Determine the [X, Y] coordinate at the center of the cell enclosing the given text.  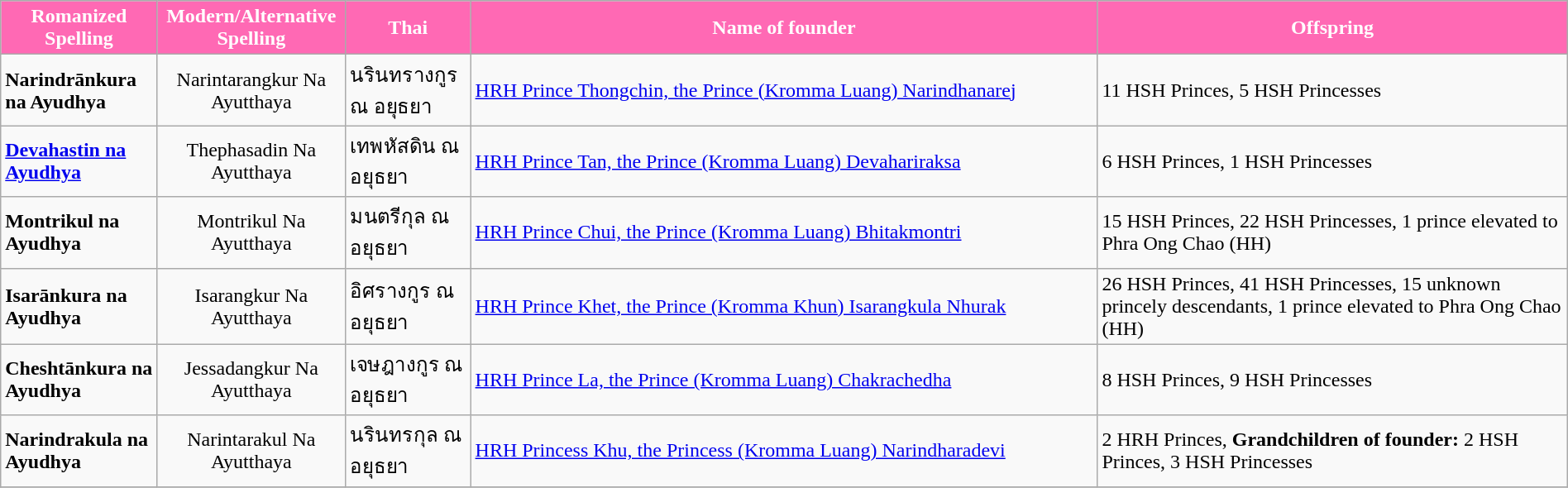
Name of founder [784, 28]
Narintarakul Na Ayutthaya [251, 451]
HRH Prince Chui, the Prince (Kromma Luang) Bhitakmontri [784, 232]
เจษฎางกูร ณ อยุธยา [409, 380]
Montrikul na Ayudhya [79, 232]
Romanized Spelling [79, 28]
Cheshtānkura na Ayudhya [79, 380]
Offspring [1332, 28]
Devahastin na Ayudhya [79, 161]
HRH Prince La, the Prince (Kromma Luang) Chakrachedha [784, 380]
HRH Prince Khet, the Prince (Kromma Khun) Isarangkula Nhurak [784, 306]
Thai [409, 28]
Narintarangkur Na Ayutthaya [251, 90]
11 HSH Princes, 5 HSH Princesses [1332, 90]
Modern/Alternative Spelling [251, 28]
15 HSH Princes, 22 HSH Princesses, 1 prince elevated to Phra Ong Chao (HH) [1332, 232]
8 HSH Princes, 9 HSH Princesses [1332, 380]
Narindrānkura na Ayudhya [79, 90]
Narindrakula na Ayudhya [79, 451]
6 HSH Princes, 1 HSH Princesses [1332, 161]
มนตรีกุล ณ อยุธยา [409, 232]
นรินทรางกูร ณ อยุธยา [409, 90]
Jessadangkur Na Ayutthaya [251, 380]
HRH Princess Khu, the Princess (Kromma Luang) Narindharadevi [784, 451]
Montrikul Na Ayutthaya [251, 232]
อิศรางกูร ณ อยุธยา [409, 306]
Isarangkur Na Ayutthaya [251, 306]
Isarānkura na Ayudhya [79, 306]
2 HRH Princes, Grandchildren of founder: 2 HSH Princes, 3 HSH Princesses [1332, 451]
HRH Prince Thongchin, the Prince (Kromma Luang) Narindhanarej [784, 90]
นรินทรกุล ณ อยุธยา [409, 451]
26 HSH Princes, 41 HSH Princesses, 15 unknown princely descendants, 1 prince elevated to Phra Ong Chao (HH) [1332, 306]
Thephasadin Na Ayutthaya [251, 161]
HRH Prince Tan, the Prince (Kromma Luang) Devahariraksa [784, 161]
เทพหัสดิน ณ อยุธยา [409, 161]
